Search for the cell housing the specified text and yield its (X, Y) center coordinate. 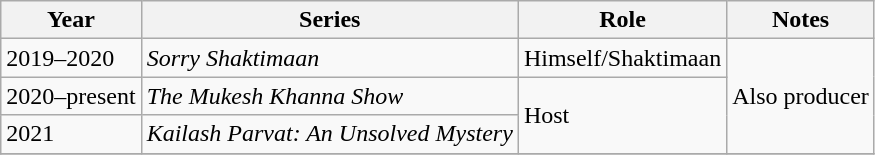
Also producer (801, 96)
Series (330, 20)
2019–2020 (71, 58)
2020–present (71, 96)
Sorry Shaktimaan (330, 58)
Himself/Shaktimaan (622, 58)
The Mukesh Khanna Show (330, 96)
Notes (801, 20)
Kailash Parvat: An Unsolved Mystery (330, 134)
Host (622, 115)
Year (71, 20)
2021 (71, 134)
Role (622, 20)
